Capture the cell that displays the provided text and extract its [x, y] central coordinate. 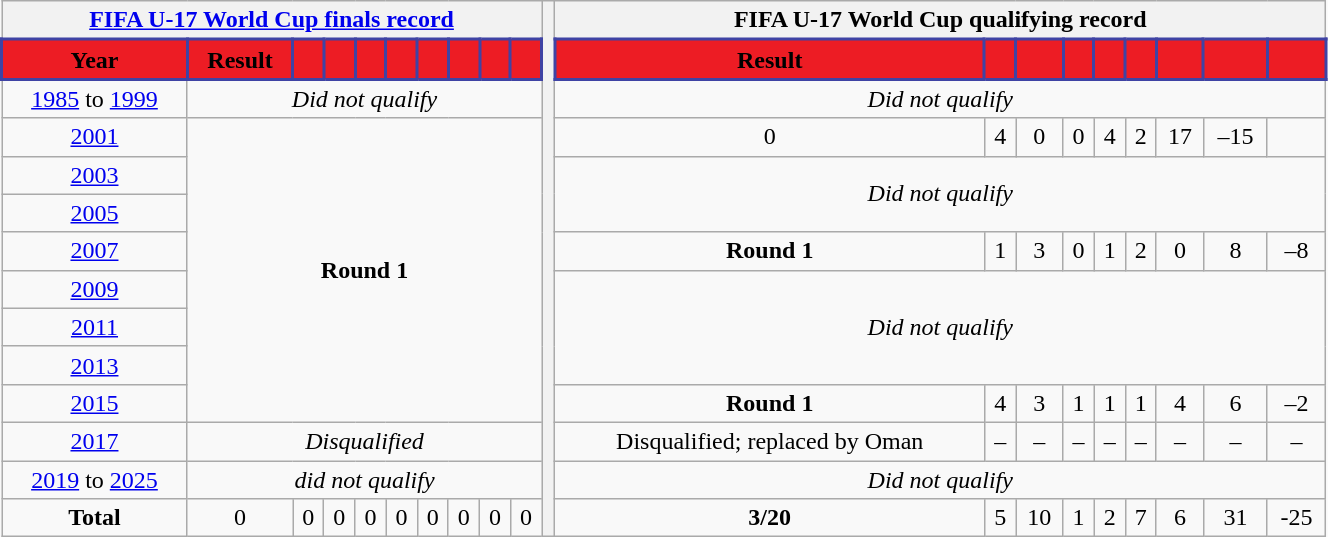
3/20 [770, 518]
2013 [95, 365]
2001 [95, 137]
2005 [95, 213]
31 [1236, 518]
8 [1236, 251]
7 [1140, 518]
2015 [95, 403]
FIFA U-17 World Cup finals record [272, 20]
2011 [95, 327]
did not qualify [364, 479]
–15 [1236, 137]
2009 [95, 289]
Disqualified [364, 441]
FIFA U-17 World Cup qualifying record [940, 20]
Total [95, 518]
1985 to 1999 [95, 98]
Disqualified; replaced by Oman [770, 441]
–8 [1296, 251]
2007 [95, 251]
5 [1000, 518]
-25 [1296, 518]
2017 [95, 441]
10 [1040, 518]
2019 to 2025 [95, 479]
2003 [95, 175]
Year [95, 60]
–2 [1296, 403]
17 [1180, 137]
